Scan for the cell matching the given text and deliver its (X, Y) coordinate at center. 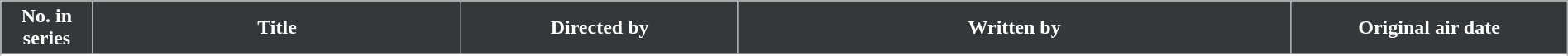
No. inseries (46, 28)
Directed by (600, 28)
Title (277, 28)
Original air date (1429, 28)
Written by (1014, 28)
